Identify which cell holds the provided text, then report its (X, Y) central coordinate. 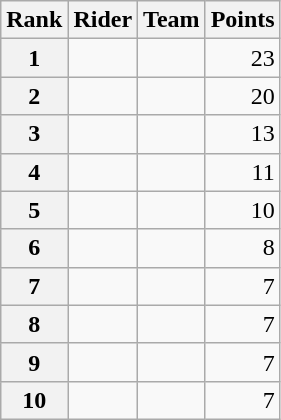
3 (34, 134)
Rider (103, 20)
Team (172, 20)
1 (34, 58)
9 (34, 362)
11 (242, 172)
Points (242, 20)
4 (34, 172)
13 (242, 134)
5 (34, 210)
20 (242, 96)
23 (242, 58)
2 (34, 96)
Rank (34, 20)
6 (34, 248)
